Scan for the cell matching the given text and deliver its (x, y) coordinate at center. 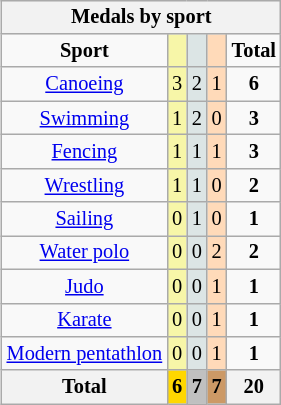
Medals by sport (142, 17)
Judo (84, 286)
Fencing (84, 152)
Swimming (84, 118)
Water polo (84, 253)
Canoeing (84, 84)
Sailing (84, 219)
Modern pentathlon (84, 354)
Karate (84, 320)
Sport (84, 51)
Wrestling (84, 185)
20 (254, 387)
